Identify which cell holds the provided text, then report its (x, y) central coordinate. 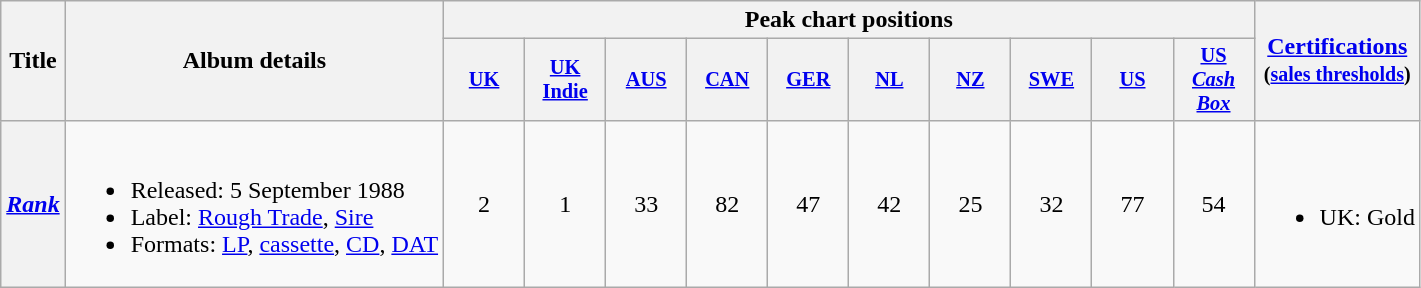
54 (1214, 204)
Album details (254, 61)
SWE (1052, 80)
2 (484, 204)
UK (484, 80)
NZ (970, 80)
Certifications(sales thresholds) (1337, 61)
US Cash Box (1214, 80)
32 (1052, 204)
Released: 5 September 1988Label: Rough Trade, SireFormats: LP, cassette, CD, DAT (254, 204)
82 (728, 204)
42 (890, 204)
25 (970, 204)
Peak chart positions (849, 20)
1 (566, 204)
UK: Gold (1337, 204)
AUS (646, 80)
33 (646, 204)
US (1132, 80)
GER (808, 80)
77 (1132, 204)
Title (33, 61)
CAN (728, 80)
NL (890, 80)
Rank (33, 204)
47 (808, 204)
UKIndie (566, 80)
